Provide the [x, y] coordinate of the cell's center where the given text is located.  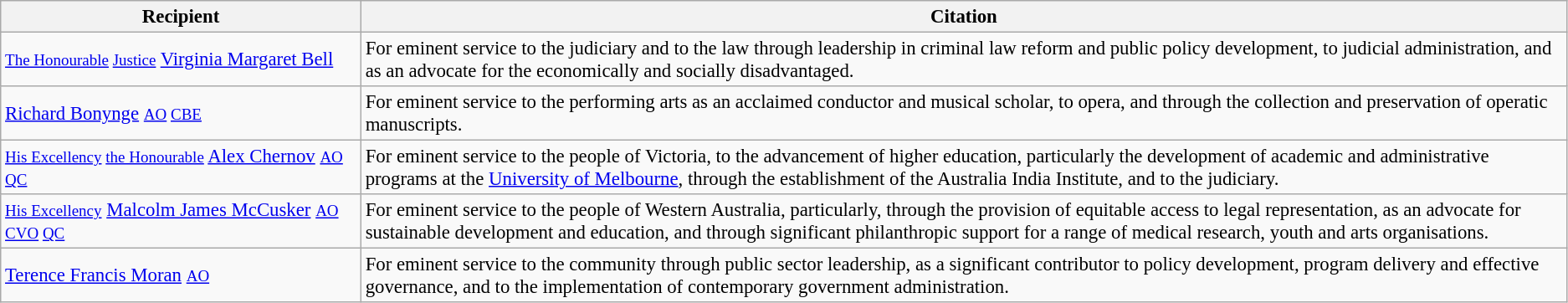
Citation [964, 17]
The Honourable Justice Virginia Margaret Bell [181, 60]
Recipient [181, 17]
Terence Francis Moran AO [181, 276]
His Excellency the Honourable Alex Chernov AO QC [181, 167]
Richard Bonynge AO CBE [181, 114]
His Excellency Malcolm James McCusker AO CVO QC [181, 221]
